Extract the (X, Y) coordinate from the center of the cell holding the provided text.  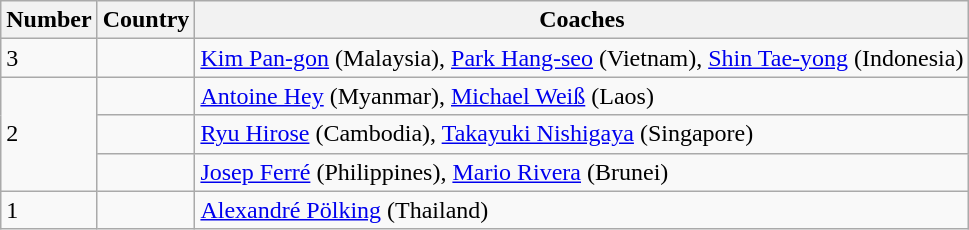
Coaches (582, 20)
Kim Pan-gon (Malaysia), Park Hang-seo (Vietnam), Shin Tae-yong (Indonesia) (582, 58)
3 (49, 58)
Josep Ferré (Philippines), Mario Rivera (Brunei) (582, 172)
Number (49, 20)
Country (146, 20)
Alexandré Pölking (Thailand) (582, 210)
2 (49, 134)
Ryu Hirose (Cambodia), Takayuki Nishigaya (Singapore) (582, 134)
1 (49, 210)
Antoine Hey (Myanmar), Michael Weiß (Laos) (582, 96)
